Locate the cell with the specified text and output its [X, Y] center coordinate. 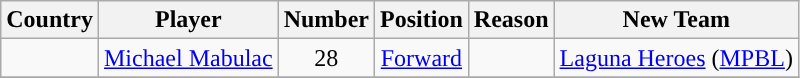
28 [326, 58]
Number [326, 20]
Forward [422, 58]
Laguna Heroes (MPBL) [676, 58]
New Team [676, 20]
Position [422, 20]
Reason [511, 20]
Country [50, 20]
Player [188, 20]
Michael Mabulac [188, 58]
